Extract the [X, Y] coordinate from the center of the cell holding the provided text.  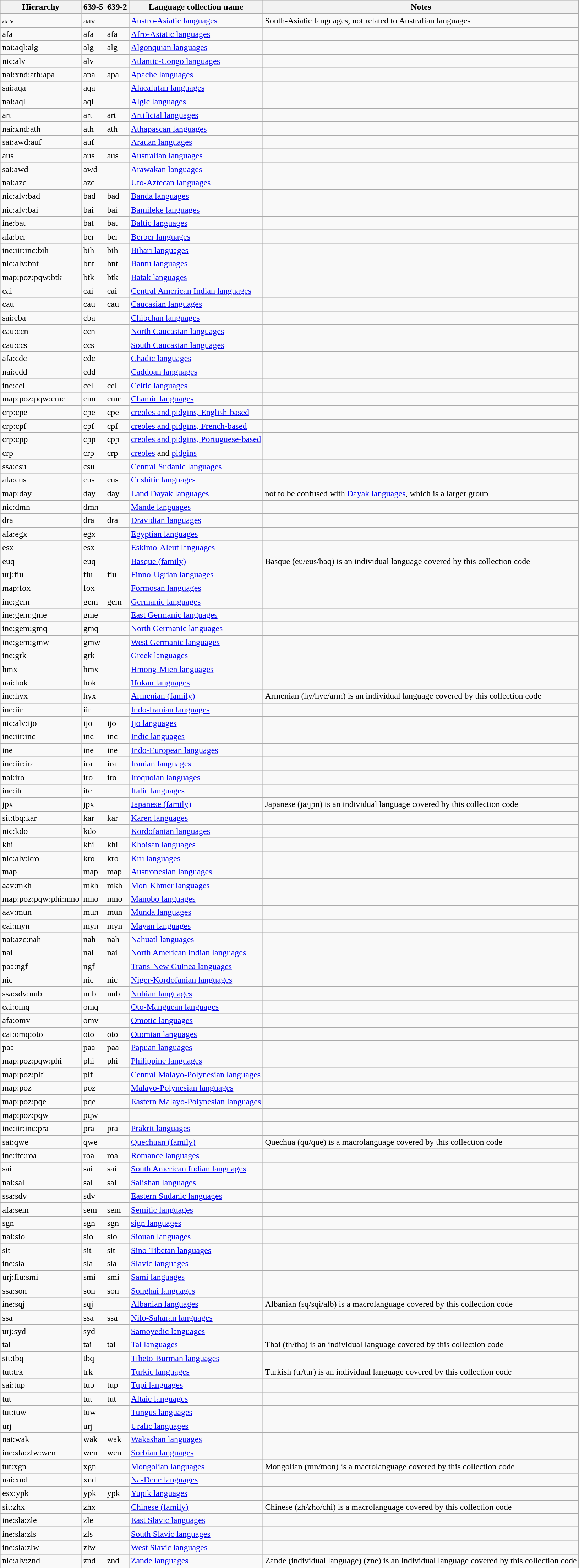
qwe [93, 1142]
Philippine languages [196, 1061]
ine:sqj [41, 1304]
nai:xnd [41, 1480]
nic:alv [41, 61]
Tai languages [196, 1345]
egx [93, 534]
Indic languages [196, 737]
Otomian languages [196, 1034]
map:poz:pqw [41, 1115]
Thai (th/tha) is an individual language covered by this collection code [421, 1345]
Artificial languages [196, 115]
West Slavic languages [196, 1547]
sai:awd [41, 169]
cdd [93, 372]
map:poz:pqw:btk [41, 277]
Notes [421, 7]
nai:iro [41, 777]
afa:sem [41, 1209]
Greek languages [196, 656]
Semitic languages [196, 1209]
Caucasian languages [196, 304]
Chinese (zh/zho/chi) is a macrolanguage covered by this collection code [421, 1507]
Central Malayo-Polynesian languages [196, 1075]
Tibeto-Burman languages [196, 1358]
Batak languages [196, 277]
Baltic languages [196, 223]
awd [93, 169]
Turkic languages [196, 1372]
map:poz:pqw:cmc [41, 399]
azc [93, 183]
Chibchan languages [196, 318]
crp:cpe [41, 413]
Oto-Manguean languages [196, 1007]
Bamileke languages [196, 210]
Eastern Malayo-Polynesian languages [196, 1102]
Apache languages [196, 75]
sai:aqa [41, 88]
Na-Dene languages [196, 1480]
cdc [93, 358]
creoles and pidgins [196, 453]
map:day [41, 493]
Nubian languages [196, 993]
West Germanic languages [196, 642]
Eskimo-Aleut languages [196, 547]
Afro-Asiatic languages [196, 34]
map:poz:pqw:phi:mno [41, 899]
Romance languages [196, 1155]
aav:mkh [41, 885]
ngf [93, 966]
Munda languages [196, 912]
poz [93, 1088]
Chinese (family) [196, 1507]
Omotic languages [196, 1020]
Land Dayak languages [196, 493]
North Caucasian languages [196, 331]
Germanic languages [196, 602]
kdo [93, 831]
nic:alv:ijo [41, 723]
Central American Indian languages [196, 291]
Kordofanian languages [196, 831]
Chadic languages [196, 358]
omv [93, 1020]
Chamic languages [196, 399]
xnd [93, 1480]
Language collection name [196, 7]
tut:xgn [41, 1466]
iir [93, 710]
ine:bat [41, 223]
afa:cdc [41, 358]
sqj [93, 1304]
omq [93, 1007]
Japanese (family) [196, 804]
cai:myn [41, 926]
nai:sio [41, 1236]
Khoisan languages [196, 845]
Celtic languages [196, 385]
Tungus languages [196, 1412]
Nahuatl languages [196, 939]
Mayan languages [196, 926]
Malayo-Polynesian languages [196, 1088]
ine:sla:zls [41, 1534]
trk [93, 1372]
nai:wak [41, 1439]
Salishan languages [196, 1182]
Central Sudanic languages [196, 466]
afa:ber [41, 237]
Algonquian languages [196, 48]
Egyptian languages [196, 534]
zle [93, 1520]
tbq [93, 1358]
Mande languages [196, 507]
Arauan languages [196, 142]
not to be confused with Dayak languages, which is a larger group [421, 493]
Atlantic-Congo languages [196, 61]
Australian languages [196, 155]
aqa [93, 88]
Cushitic languages [196, 480]
Basque (eu/eus/baq) is an individual language covered by this collection code [421, 561]
nic:alv:bnt [41, 264]
Berber languages [196, 237]
paa:ngf [41, 966]
ine:itc [41, 791]
ine:cel [41, 385]
afa:omv [41, 1020]
creoles and pidgins, Portuguese-based [196, 439]
tut:trk [41, 1372]
csu [93, 466]
Albanian languages [196, 1304]
639-5 [93, 7]
Austro-Asiatic languages [196, 21]
nai:hok [41, 683]
639-2 [117, 7]
Altaic languages [196, 1399]
gmw [93, 642]
cai:omq [41, 1007]
nai:xnd:ath:apa [41, 75]
urj:fiu [41, 574]
nai:sal [41, 1182]
zhx [93, 1507]
tuw [93, 1412]
aav:mun [41, 912]
gme [93, 615]
hyx [93, 696]
Uto-Aztecan languages [196, 183]
sdv [93, 1196]
nai:xnd:ath [41, 129]
cai:omq:oto [41, 1034]
nai:azc:nah [41, 939]
auf [93, 142]
Sorbian languages [196, 1453]
Hmong-Mien languages [196, 669]
Hierarchy [41, 7]
Slavic languages [196, 1264]
Sino-Tibetan languages [196, 1250]
Basque (family) [196, 561]
ine:grk [41, 656]
Dravidian languages [196, 520]
Banda languages [196, 196]
ine:itc:roa [41, 1155]
ine:iir:inc:pra [41, 1129]
Tupi languages [196, 1385]
ine:sla:zlw [41, 1547]
map:poz:pqw:phi [41, 1061]
Karen languages [196, 818]
itc [93, 791]
sign languages [196, 1223]
Armenian (hy/hye/arm) is an individual language covered by this collection code [421, 696]
ssa:sdv:nub [41, 993]
Quechuan (family) [196, 1142]
Songhai languages [196, 1291]
Bihari languages [196, 250]
Formosan languages [196, 588]
ssa:son [41, 1291]
sit:tbq [41, 1358]
ine:iir:inc:bih [41, 250]
Alacalufan languages [196, 88]
Trans-New Guinea languages [196, 966]
Algic languages [196, 102]
South American Indian languages [196, 1169]
Austronesian languages [196, 872]
Kru languages [196, 858]
South Slavic languages [196, 1534]
esx:ypk [41, 1493]
cba [93, 318]
pqe [93, 1102]
East Germanic languages [196, 615]
North American Indian languages [196, 953]
South-Asiatic languages, not related to Australian languages [421, 21]
dmn [93, 507]
tut:tuw [41, 1412]
nai:azc [41, 183]
Japanese (ja/jpn) is an individual language covered by this collection code [421, 804]
ssa:csu [41, 466]
Siouan languages [196, 1236]
cau:ccs [41, 345]
urj:syd [41, 1331]
ine:gem [41, 602]
nai:aql:alg [41, 48]
nic:alv:znd [41, 1561]
Arawakan languages [196, 169]
Caddoan languages [196, 372]
Turkish (tr/tur) is an individual language covered by this collection code [421, 1372]
crp:cpf [41, 426]
nic:kdo [41, 831]
plf [93, 1075]
nic:alv:bad [41, 196]
map:fox [41, 588]
ssa:sdv [41, 1196]
Finno-Ugrian languages [196, 574]
ine:gem:gmq [41, 629]
Mongolian languages [196, 1466]
Wakashan languages [196, 1439]
zls [93, 1534]
Athapascan languages [196, 129]
Zande languages [196, 1561]
ine:gem:gmw [41, 642]
ine:gem:gme [41, 615]
zlw [93, 1547]
Bantu languages [196, 264]
nai:aql [41, 102]
South Caucasian languages [196, 345]
Albanian (sq/sqi/alb) is a macrolanguage covered by this collection code [421, 1304]
Papuan languages [196, 1048]
ine:sla:zle [41, 1520]
nai:cdd [41, 372]
sit:zhx [41, 1507]
alv [93, 61]
ine:sla:zlw:wen [41, 1453]
ccn [93, 331]
ine:iir [41, 710]
map:poz:pqe [41, 1102]
ine:iir:inc [41, 737]
Yupik languages [196, 1493]
urj:fiu:smi [41, 1277]
sai:tup [41, 1385]
Sami languages [196, 1277]
creoles and pidgins, English-based [196, 413]
Italic languages [196, 791]
syd [93, 1331]
map:poz:plf [41, 1075]
nic:dmn [41, 507]
fox [93, 588]
grk [93, 656]
Hokan languages [196, 683]
crp:cpp [41, 439]
sit:tbq:kar [41, 818]
Eastern Sudanic languages [196, 1196]
creoles and pidgins, French-based [196, 426]
pqw [93, 1115]
gmq [93, 629]
Zande (individual language) (zne) is an individual language covered by this collection code [421, 1561]
Iranian languages [196, 764]
xgn [93, 1466]
Armenian (family) [196, 696]
ine:hyx [41, 696]
Nilo-Saharan languages [196, 1318]
Uralic languages [196, 1426]
sai:awd:auf [41, 142]
Prakrit languages [196, 1129]
Indo-Iranian languages [196, 710]
North Germanic languages [196, 629]
Mongolian (mn/mon) is a macrolanguage covered by this collection code [421, 1466]
sai:qwe [41, 1142]
Samoyedic languages [196, 1331]
ccs [93, 345]
Ijo languages [196, 723]
ine:iir:ira [41, 764]
Mon-Khmer languages [196, 885]
ine:sla [41, 1264]
Manobo languages [196, 899]
hok [93, 683]
afa:cus [41, 480]
Iroquoian languages [196, 777]
Niger-Kordofanian languages [196, 980]
East Slavic languages [196, 1520]
Quechua (qu/que) is a macrolanguage covered by this collection code [421, 1142]
cau:ccn [41, 331]
nic:alv:bai [41, 210]
nic:alv:kro [41, 858]
afa:egx [41, 534]
map:poz [41, 1088]
sai:cba [41, 318]
Indo-European languages [196, 750]
aql [93, 102]
